Provide the [X, Y] coordinate of the cell's center where the given text is located.  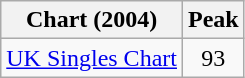
Chart (2004) [92, 20]
UK Singles Chart [92, 58]
Peak [213, 20]
93 [213, 58]
